Scan for the cell matching the given text and deliver its [X, Y] coordinate at center. 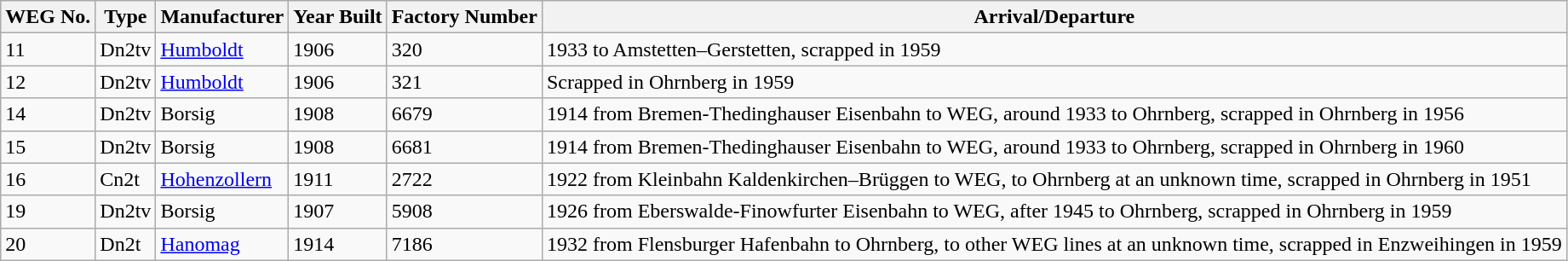
1911 [337, 179]
1914 [337, 244]
1907 [337, 212]
14 [48, 114]
Hohenzollern [222, 179]
320 [464, 49]
19 [48, 212]
1926 from Eberswalde-Finowfurter Eisenbahn to WEG, after 1945 to Ohrnberg, scrapped in Ohrnberg in 1959 [1054, 212]
Arrival/Departure [1054, 17]
Factory Number [464, 17]
WEG No. [48, 17]
15 [48, 147]
6679 [464, 114]
20 [48, 244]
1914 from Bremen-Thedinghauser Eisenbahn to WEG, around 1933 to Ohrnberg, scrapped in Ohrnberg in 1956 [1054, 114]
1932 from Flensburger Hafenbahn to Ohrnberg, to other WEG lines at an unknown time, scrapped in Enzweihingen in 1959 [1054, 244]
1933 to Amstetten–Gerstetten, scrapped in 1959 [1054, 49]
11 [48, 49]
1914 from Bremen-Thedinghauser Eisenbahn to WEG, around 1933 to Ohrnberg, scrapped in Ohrnberg in 1960 [1054, 147]
12 [48, 82]
7186 [464, 244]
1922 from Kleinbahn Kaldenkirchen–Brüggen to WEG, to Ohrnberg at an unknown time, scrapped in Ohrnberg in 1951 [1054, 179]
16 [48, 179]
Scrapped in Ohrnberg in 1959 [1054, 82]
Hanomag [222, 244]
5908 [464, 212]
Type [126, 17]
6681 [464, 147]
Manufacturer [222, 17]
2722 [464, 179]
Dn2t [126, 244]
Cn2t [126, 179]
321 [464, 82]
Year Built [337, 17]
